Pinpoint the cell where the given text exists, returning its [x, y] midpoint coordinate. 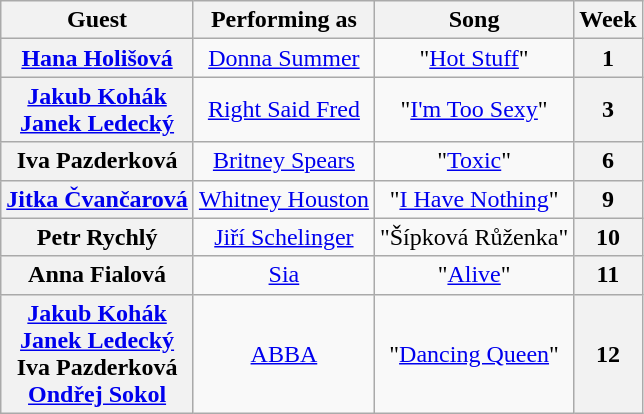
Jitka Čvančarová [98, 199]
11 [608, 275]
Jiří Schelinger [284, 237]
Hana Holišová [98, 58]
Jakub KohákJanek Ledecký [98, 110]
"Šípková Růženka" [474, 237]
6 [608, 161]
Anna Fialová [98, 275]
12 [608, 354]
Britney Spears [284, 161]
"Hot Stuff" [474, 58]
Iva Pazderková [98, 161]
Guest [98, 20]
9 [608, 199]
"Alive" [474, 275]
Donna Summer [284, 58]
10 [608, 237]
"I'm Too Sexy" [474, 110]
Petr Rychlý [98, 237]
Jakub KohákJanek LedeckýIva PazderkováOndřej Sokol [98, 354]
Right Said Fred [284, 110]
Performing as [284, 20]
"I Have Nothing" [474, 199]
Whitney Houston [284, 199]
Week [608, 20]
ABBA [284, 354]
"Toxic" [474, 161]
Song [474, 20]
3 [608, 110]
"Dancing Queen" [474, 354]
1 [608, 58]
Sia [284, 275]
